Pinpoint the cell where the given text exists, returning its (x, y) midpoint coordinate. 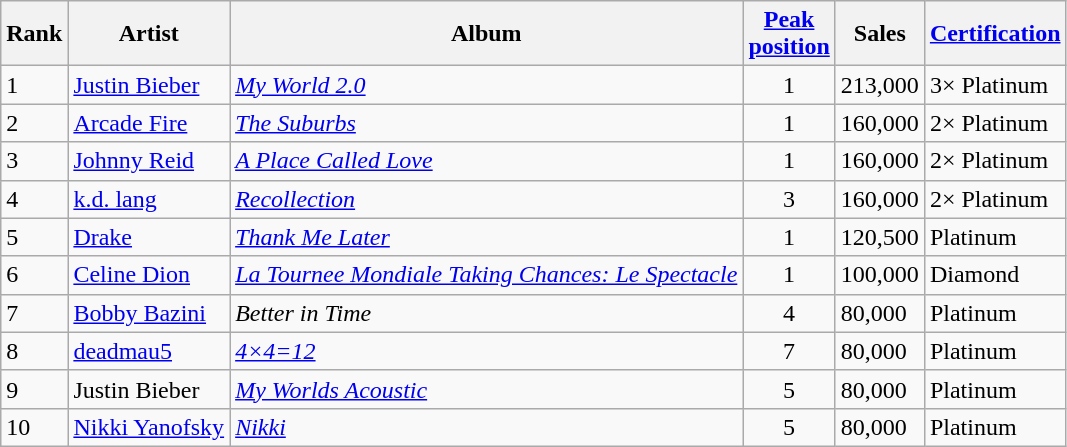
La Tournee Mondiale Taking Chances: Le Spectacle (486, 275)
6 (34, 275)
Celine Dion (149, 275)
My World 2.0 (486, 85)
k.d. lang (149, 199)
Arcade Fire (149, 123)
213,000 (880, 85)
8 (34, 351)
120,500 (880, 237)
Rank (34, 34)
Johnny Reid (149, 161)
Drake (149, 237)
2 (34, 123)
My Worlds Acoustic (486, 389)
A Place Called Love (486, 161)
Nikki (486, 427)
100,000 (880, 275)
Better in Time (486, 313)
Sales (880, 34)
Artist (149, 34)
9 (34, 389)
Peakposition (789, 34)
deadmau5 (149, 351)
Album (486, 34)
Recollection (486, 199)
3× Platinum (995, 85)
Bobby Bazini (149, 313)
Certification (995, 34)
Nikki Yanofsky (149, 427)
10 (34, 427)
The Suburbs (486, 123)
Thank Me Later (486, 237)
Diamond (995, 275)
4×4=12 (486, 351)
